Find where the given text appears and provide that cell's center as [X, Y] coordinate. 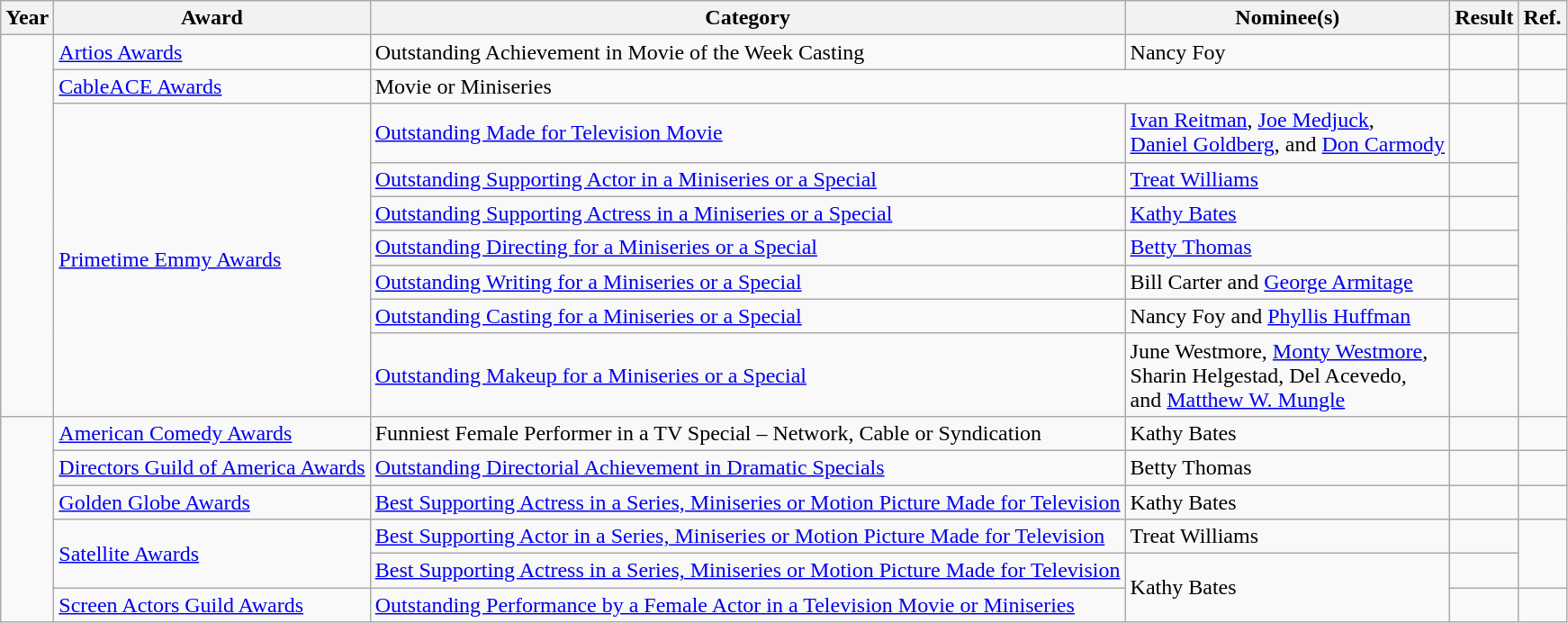
Directors Guild of America Awards [212, 467]
Result [1484, 18]
Category [747, 18]
Outstanding Supporting Actor in a Miniseries or a Special [747, 179]
Year [27, 18]
Nancy Foy [1287, 52]
Golden Globe Awards [212, 501]
Outstanding Directing for a Miniseries or a Special [747, 248]
Award [212, 18]
Ivan Reitman, Joe Medjuck, Daniel Goldberg, and Don Carmody [1287, 133]
Outstanding Makeup for a Miniseries or a Special [747, 375]
Outstanding Made for Television Movie [747, 133]
Ref. [1543, 18]
Outstanding Casting for a Miniseries or a Special [747, 316]
Artios Awards [212, 52]
Nominee(s) [1287, 18]
Funniest Female Performer in a TV Special – Network, Cable or Syndication [747, 433]
Screen Actors Guild Awards [212, 605]
Satellite Awards [212, 554]
Best Supporting Actor in a Series, Miniseries or Motion Picture Made for Television [747, 537]
Outstanding Supporting Actress in a Miniseries or a Special [747, 213]
American Comedy Awards [212, 433]
Outstanding Achievement in Movie of the Week Casting [747, 52]
Outstanding Writing for a Miniseries or a Special [747, 282]
June Westmore, Monty Westmore, Sharin Helgestad, Del Acevedo, and Matthew W. Mungle [1287, 375]
Bill Carter and George Armitage [1287, 282]
Outstanding Directorial Achievement in Dramatic Specials [747, 467]
Outstanding Performance by a Female Actor in a Television Movie or Miniseries [747, 605]
Movie or Miniseries [909, 86]
Nancy Foy and Phyllis Huffman [1287, 316]
CableACE Awards [212, 86]
Primetime Emmy Awards [212, 259]
